Return (x, y) of the center of cell containing provided text 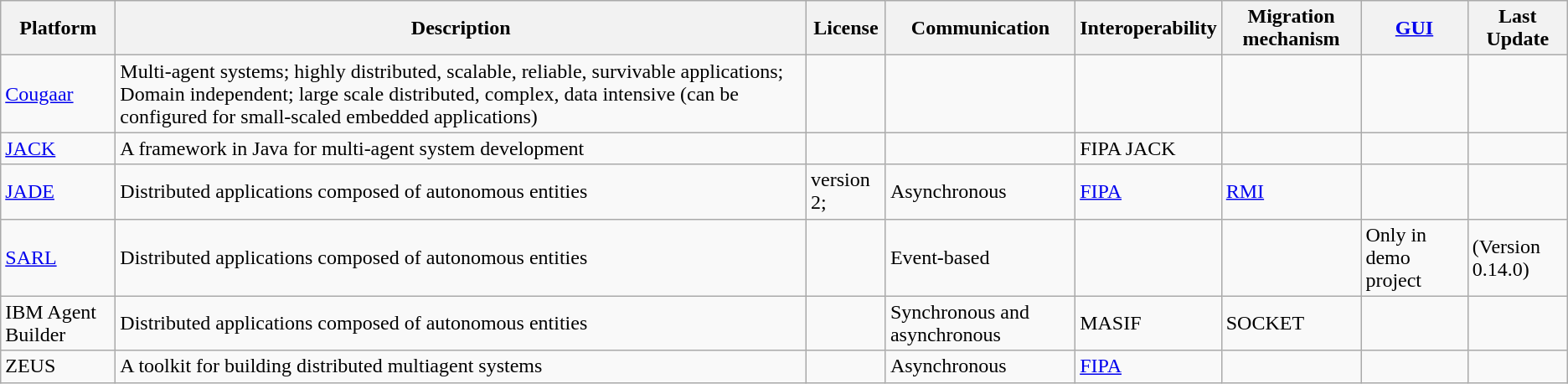
Last Update (1518, 29)
Platform (59, 29)
JADE (59, 191)
GUI (1414, 29)
Event-based (980, 257)
Synchronous and asynchronous (980, 324)
JACK (59, 148)
License (846, 29)
SOCKET (1292, 324)
IBM Agent Builder (59, 324)
Description (461, 29)
Communication (980, 29)
Cougaar (59, 94)
Migration mechanism (1292, 29)
Interoperability (1149, 29)
MASIF (1149, 324)
FIPA JACK (1149, 148)
A toolkit for building distributed multiagent systems (461, 366)
ZEUS (59, 366)
SARL (59, 257)
A framework in Java for multi-agent system development (461, 148)
Only in demo project (1414, 257)
(Version 0.14.0) (1518, 257)
version 2; (846, 191)
RMI (1292, 191)
